Capture the cell that displays the provided text and extract its [x, y] central coordinate. 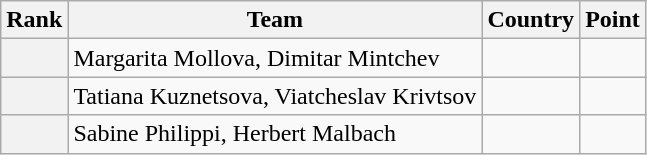
Rank [34, 20]
Tatiana Kuznetsova, Viatcheslav Krivtsov [275, 96]
Team [275, 20]
Margarita Mollova, Dimitar Mintchev [275, 58]
Point [613, 20]
Country [531, 20]
Sabine Philippi, Herbert Malbach [275, 134]
